Locate the cell with the specified text and output its (x, y) center coordinate. 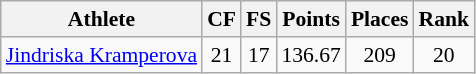
Rank (444, 19)
209 (380, 55)
Jindriska Kramperova (102, 55)
Places (380, 19)
CF (222, 19)
136.67 (310, 55)
Points (310, 19)
FS (258, 19)
20 (444, 55)
17 (258, 55)
Athlete (102, 19)
21 (222, 55)
